From the cell containing the given text, extract its center point as [X, Y] coordinate. 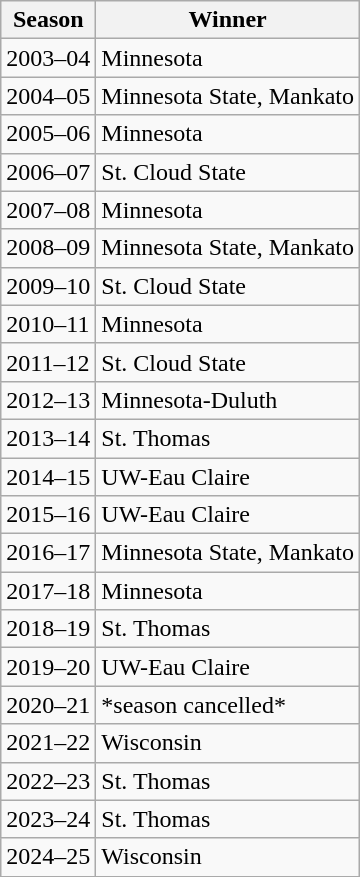
2017–18 [48, 591]
2010–11 [48, 324]
2005–06 [48, 134]
2024–25 [48, 857]
2022–23 [48, 781]
Minnesota-Duluth [228, 400]
2006–07 [48, 172]
2004–05 [48, 96]
2003–04 [48, 58]
2019–20 [48, 667]
2008–09 [48, 248]
2012–13 [48, 400]
2020–21 [48, 705]
2016–17 [48, 553]
2021–22 [48, 743]
2023–24 [48, 819]
2007–08 [48, 210]
2011–12 [48, 362]
2009–10 [48, 286]
2014–15 [48, 477]
2018–19 [48, 629]
*season cancelled* [228, 705]
Winner [228, 20]
2015–16 [48, 515]
Season [48, 20]
2013–14 [48, 438]
